Capture the cell that displays the provided text and extract its [x, y] central coordinate. 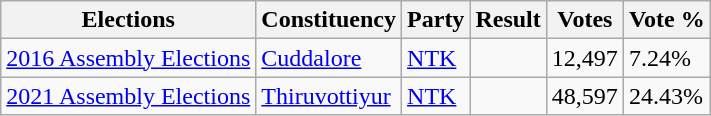
7.24% [666, 58]
48,597 [584, 96]
2016 Assembly Elections [128, 58]
2021 Assembly Elections [128, 96]
Elections [128, 20]
Cuddalore [329, 58]
Vote % [666, 20]
Votes [584, 20]
Result [508, 20]
12,497 [584, 58]
Thiruvottiyur [329, 96]
Constituency [329, 20]
24.43% [666, 96]
Party [436, 20]
